Extract the (x, y) coordinate from the center of the cell holding the provided text.  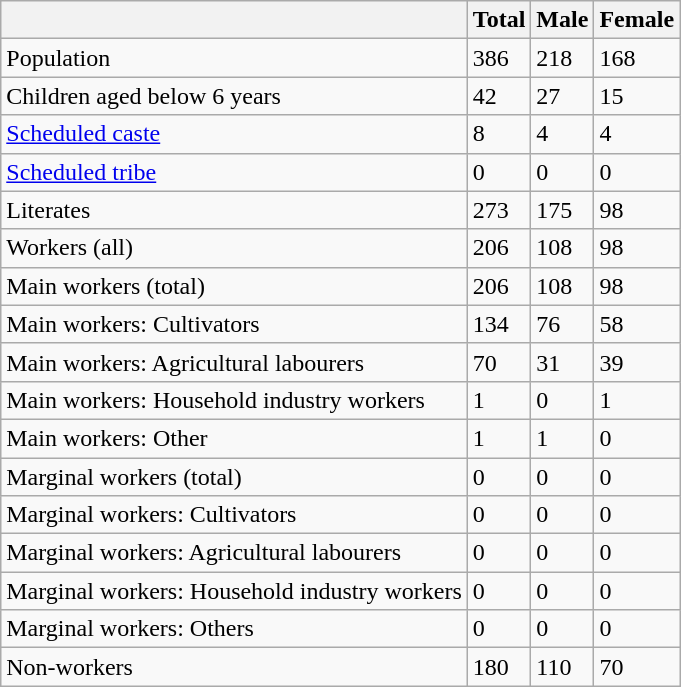
Female (637, 20)
Workers (all) (234, 248)
Marginal workers: Cultivators (234, 515)
76 (562, 324)
134 (499, 324)
Scheduled caste (234, 134)
Main workers (total) (234, 286)
15 (637, 96)
Main workers: Household industry workers (234, 400)
Children aged below 6 years (234, 96)
Main workers: Agricultural labourers (234, 362)
58 (637, 324)
42 (499, 96)
273 (499, 210)
Marginal workers: Others (234, 629)
Population (234, 58)
110 (562, 667)
Marginal workers (total) (234, 477)
Main workers: Cultivators (234, 324)
Non-workers (234, 667)
175 (562, 210)
386 (499, 58)
Total (499, 20)
168 (637, 58)
218 (562, 58)
Marginal workers: Agricultural labourers (234, 553)
8 (499, 134)
180 (499, 667)
27 (562, 96)
Scheduled tribe (234, 172)
Main workers: Other (234, 438)
Literates (234, 210)
31 (562, 362)
Male (562, 20)
39 (637, 362)
Marginal workers: Household industry workers (234, 591)
